Detect which cell encompasses the target text, then output its (x, y) center coordinate. 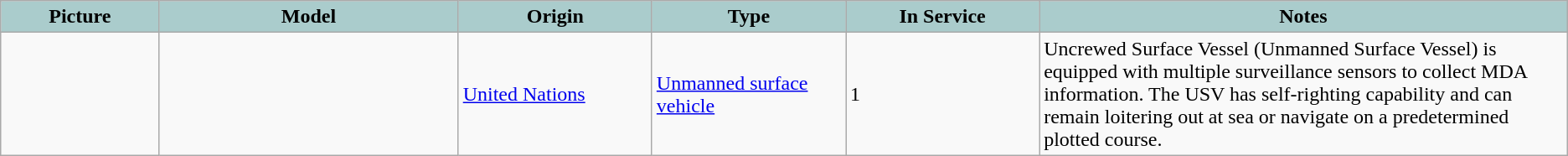
Type (749, 17)
Picture (80, 17)
1 (943, 94)
Unmanned surface vehicle (749, 94)
Origin (554, 17)
United Nations (554, 94)
Model (308, 17)
In Service (943, 17)
Notes (1303, 17)
